From the cell containing the given text, extract its center point as [X, Y] coordinate. 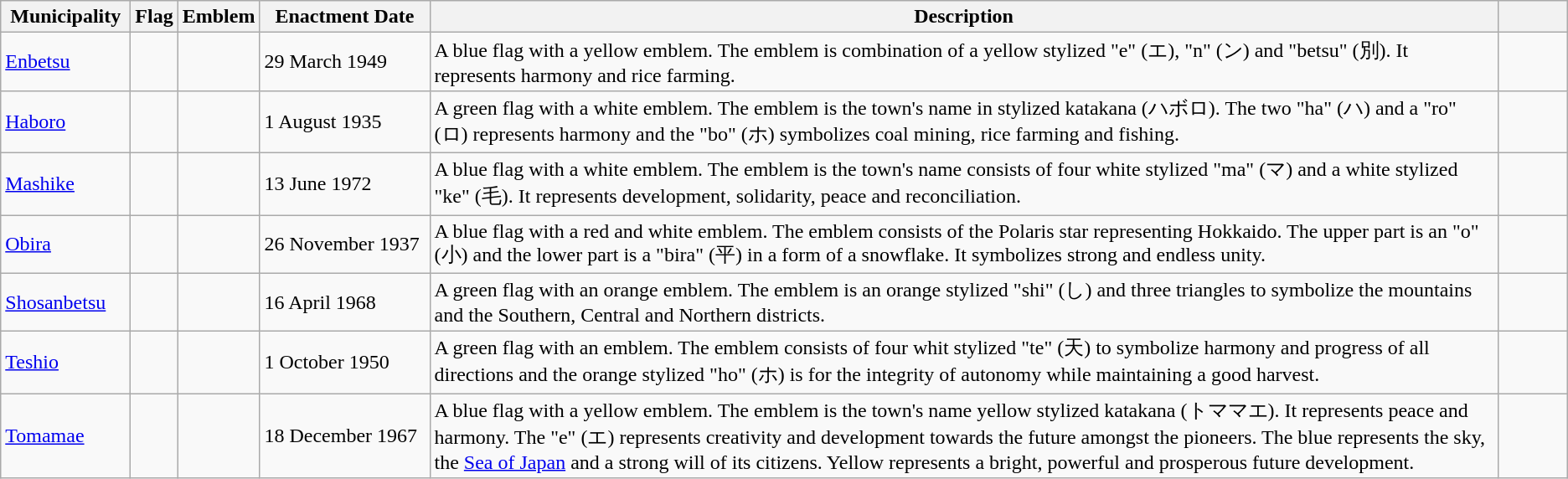
Municipality [65, 17]
Enactment Date [345, 17]
Shosanbetsu [65, 302]
29 March 1949 [345, 62]
16 April 1968 [345, 302]
Description [963, 17]
Emblem [219, 17]
Tomamae [65, 435]
Enbetsu [65, 62]
Haboro [65, 121]
Teshio [65, 363]
1 August 1935 [345, 121]
Flag [154, 17]
Obira [65, 244]
1 October 1950 [345, 363]
Mashike [65, 183]
26 November 1937 [345, 244]
13 June 1972 [345, 183]
18 December 1967 [345, 435]
